Return the (X, Y) coordinate for the center point of the cell that contains the specified text.  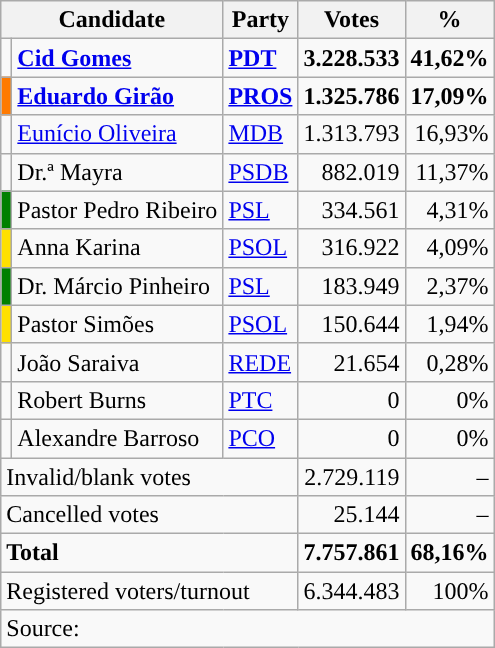
1.313.793 (352, 134)
Eduardo Girão (118, 96)
Votes (352, 20)
1.325.786 (352, 96)
Candidate (112, 20)
150.644 (352, 324)
25.144 (352, 515)
100% (450, 591)
334.561 (352, 210)
Dr. Márcio Pinheiro (118, 286)
316.922 (352, 248)
2.729.119 (352, 477)
16,93% (450, 134)
Alexandre Barroso (118, 438)
Cid Gomes (118, 58)
6.344.483 (352, 591)
Source: (248, 629)
% (450, 20)
2,37% (450, 286)
PDT (260, 58)
Invalid/blank votes (150, 477)
REDE (260, 362)
PSDB (260, 172)
4,31% (450, 210)
0,28% (450, 362)
21.654 (352, 362)
MDB (260, 134)
PROS (260, 96)
Registered voters/turnout (150, 591)
João Saraiva (118, 362)
PCO (260, 438)
882.019 (352, 172)
183.949 (352, 286)
Dr.ª Mayra (118, 172)
4,09% (450, 248)
68,16% (450, 553)
11,37% (450, 172)
1,94% (450, 324)
Pastor Pedro Ribeiro (118, 210)
Robert Burns (118, 400)
Anna Karina (118, 248)
41,62% (450, 58)
Cancelled votes (150, 515)
PTC (260, 400)
Eunício Oliveira (118, 134)
Party (260, 20)
17,09% (450, 96)
7.757.861 (352, 553)
Total (150, 553)
3.228.533 (352, 58)
Pastor Simões (118, 324)
